From the cell containing the given text, extract its center point as (X, Y) coordinate. 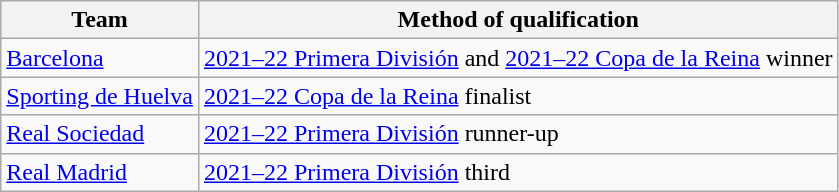
Team (100, 20)
Sporting de Huelva (100, 96)
2021–22 Primera División and 2021–22 Copa de la Reina winner (518, 58)
2021–22 Primera División third (518, 172)
Real Madrid (100, 172)
2021–22 Copa de la Reina finalist (518, 96)
Method of qualification (518, 20)
Real Sociedad (100, 134)
2021–22 Primera División runner-up (518, 134)
Barcelona (100, 58)
